Output the (x, y) coordinate of the center of the cell containing the given text.  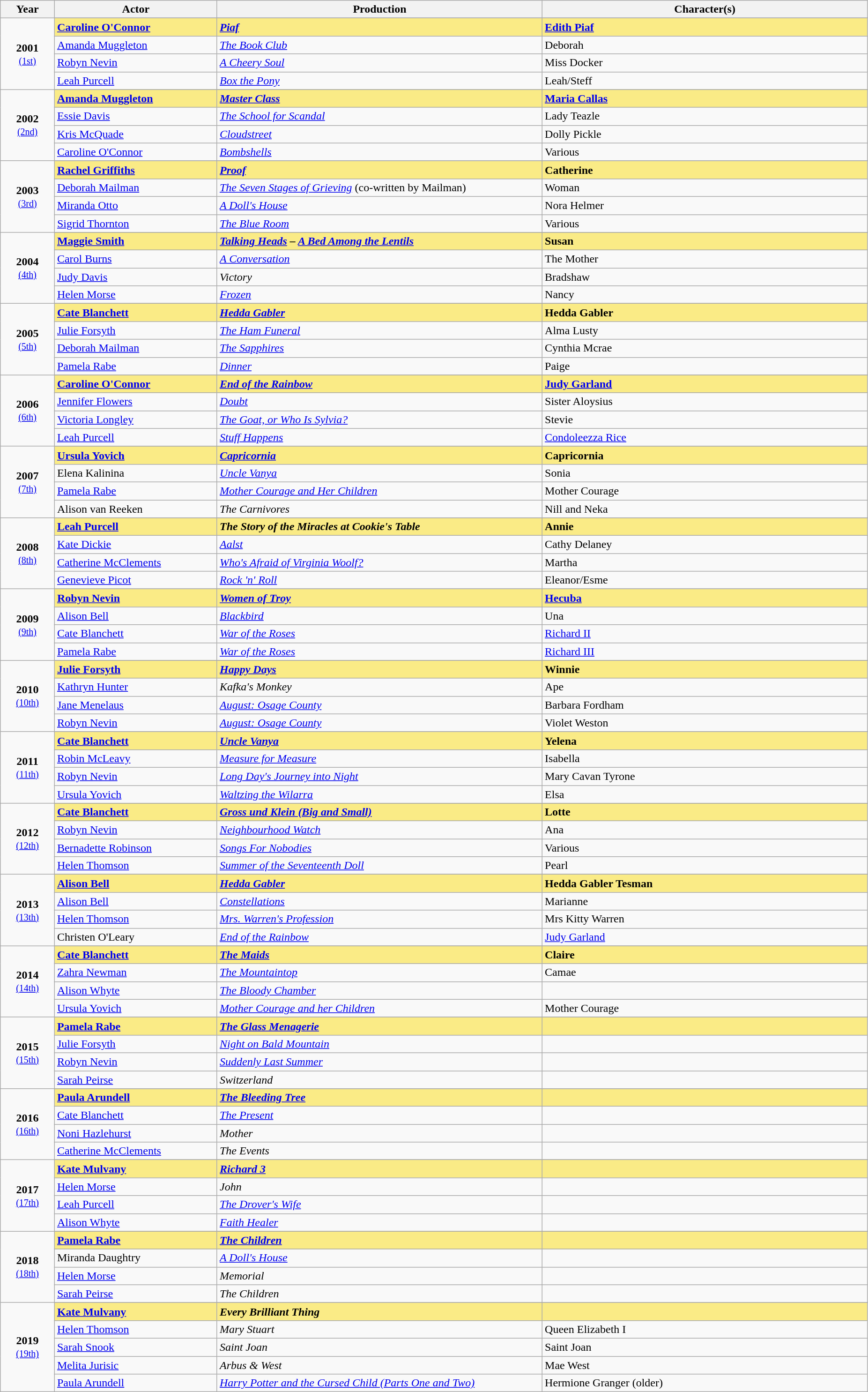
The Glass Menagerie (379, 1026)
Songs For Nobodies (379, 848)
Suddenly Last Summer (379, 1062)
John (379, 1187)
Barbara Fordham (705, 705)
The School for Scandal (379, 116)
Doubt (379, 402)
2010(10th) (28, 696)
Proof (379, 170)
Alison van Reeken (136, 509)
Switzerland (379, 1079)
Kathryn Hunter (136, 687)
Susan (705, 241)
Hecuba (705, 598)
Christen O'Leary (136, 937)
Victoria Longley (136, 419)
The Sapphires (379, 348)
2004(4th) (28, 268)
The Events (379, 1151)
Ana (705, 830)
Year (28, 9)
Una (705, 616)
Winnie (705, 669)
Elena Kalinina (136, 473)
2009(9th) (28, 625)
Kafka's Monkey (379, 687)
Queen Elizabeth I (705, 1329)
Miranda Daughtry (136, 1258)
Mrs Kitty Warren (705, 919)
Rachel Griffiths (136, 170)
Leah/Steff (705, 81)
Camae (705, 973)
Stuff Happens (379, 437)
The Seven Stages of Grieving (co-written by Mailman) (379, 187)
Women of Troy (379, 598)
Dolly Pickle (705, 134)
The Bleeding Tree (379, 1098)
Nill and Neka (705, 509)
Bradshaw (705, 277)
Maggie Smith (136, 241)
Richard III (705, 651)
2013(13th) (28, 910)
Dinner (379, 366)
2019(19th) (28, 1347)
The Ham Funeral (379, 330)
Martha (705, 562)
Elsa (705, 794)
Stevie (705, 419)
Kris McQuade (136, 134)
Harry Potter and the Cursed Child (Parts One and Two) (379, 1383)
Every Brilliant Thing (379, 1311)
2002(2nd) (28, 125)
Violet Weston (705, 723)
Measure for Measure (379, 758)
Woman (705, 187)
Catherine (705, 170)
The Present (379, 1115)
Who's Afraid of Virginia Woolf? (379, 562)
The Maids (379, 955)
2011(11th) (28, 767)
2003(3rd) (28, 196)
The Carnivores (379, 509)
Miss Docker (705, 63)
Claire (705, 955)
Carol Burns (136, 259)
Richard 3 (379, 1169)
Memorial (379, 1276)
Production (379, 9)
2008(8th) (28, 554)
2014(14th) (28, 981)
Melita Jurisic (136, 1365)
Nancy (705, 295)
Sigrid Thornton (136, 224)
The Blue Room (379, 224)
Richard II (705, 634)
Actor (136, 9)
Sarah Snook (136, 1347)
Marianne (705, 901)
The Story of the Miracles at Cookie's Table (379, 527)
Isabella (705, 758)
A Conversation (379, 259)
2001(1st) (28, 54)
Arbus & West (379, 1365)
2012(12th) (28, 839)
2006(6th) (28, 411)
Miranda Otto (136, 205)
Mrs. Warren's Profession (379, 919)
Summer of the Seventeenth Doll (379, 866)
Aalst (379, 545)
Essie Davis (136, 116)
Lotte (705, 812)
Mary Cavan Tyrone (705, 776)
Rock 'n' Roll (379, 580)
Robin McLeavy (136, 758)
A Cheery Soul (379, 63)
Lady Teazle (705, 116)
Waltzing the Wilarra (379, 794)
Character(s) (705, 9)
The Bloody Chamber (379, 990)
Mother Courage and her Children (379, 1008)
Zahra Newman (136, 973)
Annie (705, 527)
Ape (705, 687)
Genevieve Picot (136, 580)
Master Class (379, 98)
Deborah (705, 45)
Mae West (705, 1365)
Noni Hazlehurst (136, 1133)
Blackbird (379, 616)
Jennifer Flowers (136, 402)
Sonia (705, 473)
The Book Club (379, 45)
Yelena (705, 741)
Faith Healer (379, 1222)
The Mountaintop (379, 973)
Judy Davis (136, 277)
Jane Menelaus (136, 705)
Night on Bald Mountain (379, 1044)
Mother Courage and Her Children (379, 491)
2017(17th) (28, 1196)
Kate Dickie (136, 545)
The Goat, or Who Is Sylvia? (379, 419)
Long Day's Journey into Night (379, 776)
Hedda Gabler Tesman (705, 883)
Happy Days (379, 669)
Condoleezza Rice (705, 437)
Eleanor/Esme (705, 580)
Piaf (379, 27)
Paige (705, 366)
Gross und Klein (Big and Small) (379, 812)
Cloudstreet (379, 134)
Box the Pony (379, 81)
2005(5th) (28, 339)
Alma Lusty (705, 330)
Edith Piaf (705, 27)
2016(16th) (28, 1124)
Frozen (379, 295)
Cynthia Mcrae (705, 348)
Mary Stuart (379, 1329)
Sister Aloysius (705, 402)
2015(15th) (28, 1053)
2018(18th) (28, 1267)
Bernadette Robinson (136, 848)
Maria Callas (705, 98)
Pearl (705, 866)
The Drover's Wife (379, 1205)
The Mother (705, 259)
Victory (379, 277)
Cathy Delaney (705, 545)
Constellations (379, 901)
Bombshells (379, 152)
Neighbourhood Watch (379, 830)
Talking Heads – A Bed Among the Lentils (379, 241)
2007(7th) (28, 482)
Hermione Granger (older) (705, 1383)
Mother (379, 1133)
Nora Helmer (705, 205)
